Output the (x, y) coordinate of the center of the cell containing the given text.  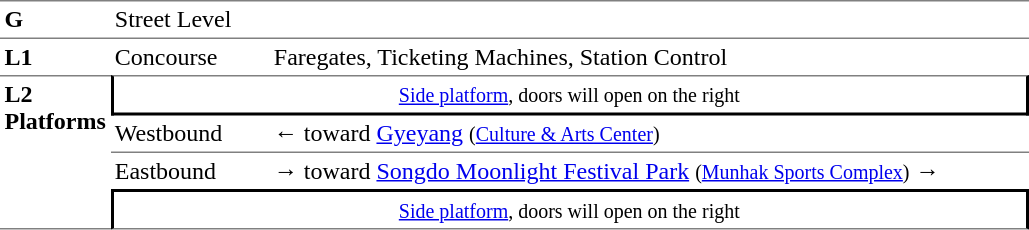
L1 (55, 57)
Faregates, Ticketing Machines, Station Control (648, 57)
G (55, 20)
Eastbound (190, 171)
Concourse (190, 57)
L2Platforms (55, 152)
Street Level (190, 20)
→ toward Songdo Moonlight Festival Park (Munhak Sports Complex) → (648, 171)
Westbound (190, 135)
← toward Gyeyang (Culture & Arts Center) (648, 135)
